From the cell containing the given text, extract its center point as [X, Y] coordinate. 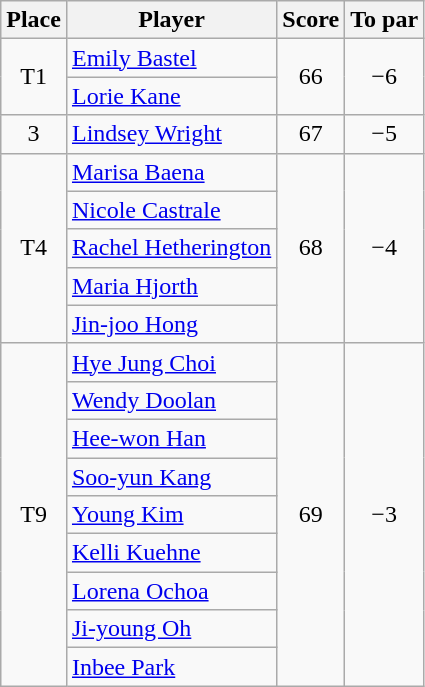
Player [171, 20]
T4 [34, 248]
69 [311, 514]
−4 [384, 248]
Nicole Castrale [171, 210]
T9 [34, 514]
Soo-yun Kang [171, 477]
Ji-young Oh [171, 629]
Maria Hjorth [171, 286]
Lorena Ochoa [171, 591]
T1 [34, 77]
Rachel Hetherington [171, 248]
To par [384, 20]
3 [34, 134]
Hye Jung Choi [171, 362]
−6 [384, 77]
Place [34, 20]
Score [311, 20]
Lorie Kane [171, 96]
−5 [384, 134]
Young Kim [171, 515]
66 [311, 77]
Kelli Kuehne [171, 553]
−3 [384, 514]
Marisa Baena [171, 172]
Lindsey Wright [171, 134]
67 [311, 134]
Inbee Park [171, 667]
Wendy Doolan [171, 400]
Jin-joo Hong [171, 324]
Emily Bastel [171, 58]
68 [311, 248]
Hee-won Han [171, 438]
